Extract the (X, Y) coordinate from the center of the cell holding the provided text.  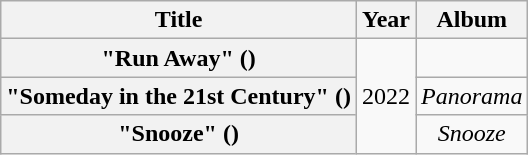
Year (386, 20)
"Snooze" () (179, 134)
Snooze (472, 134)
Panorama (472, 96)
Album (472, 20)
"Someday in the 21st Century" () (179, 96)
2022 (386, 96)
"Run Away" () (179, 58)
Title (179, 20)
